Scan for the cell matching the given text and deliver its [x, y] coordinate at center. 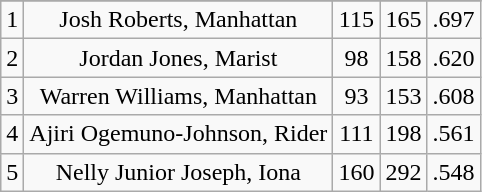
.697 [454, 20]
.608 [454, 96]
.548 [454, 172]
3 [12, 96]
115 [356, 20]
93 [356, 96]
5 [12, 172]
4 [12, 134]
292 [404, 172]
160 [356, 172]
1 [12, 20]
Ajiri Ogemuno-Johnson, Rider [178, 134]
2 [12, 58]
158 [404, 58]
Jordan Jones, Marist [178, 58]
.561 [454, 134]
98 [356, 58]
Josh Roberts, Manhattan [178, 20]
153 [404, 96]
165 [404, 20]
Nelly Junior Joseph, Iona [178, 172]
.620 [454, 58]
111 [356, 134]
198 [404, 134]
Warren Williams, Manhattan [178, 96]
